Find where the given text appears and provide that cell's center as (x, y) coordinate. 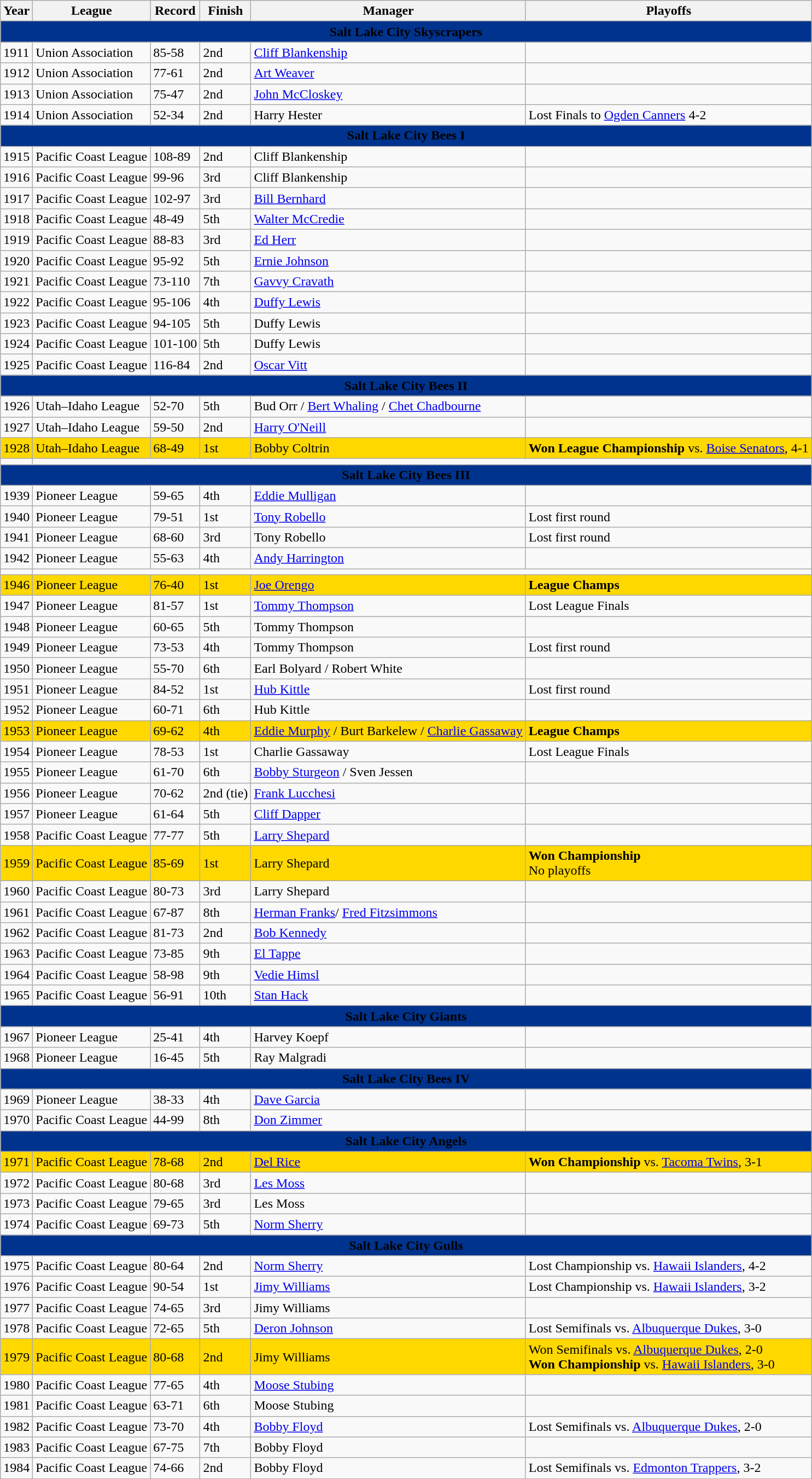
77-61 (175, 73)
1917 (16, 198)
44-99 (175, 1120)
Salt Lake City Bees IV (406, 1079)
76-40 (175, 585)
Salt Lake City Bees I (406, 136)
Charlie Gassaway (388, 752)
80-64 (175, 1266)
Bud Orr / Bert Whaling / Chet Chadbourne (388, 406)
Salt Lake City Giants (406, 1016)
1978 (16, 1329)
68-49 (175, 448)
Playoffs (668, 11)
1913 (16, 94)
Salt Lake City Gulls (406, 1245)
61-70 (175, 772)
74-66 (175, 1468)
Salt Lake City Skyscrapers (406, 32)
1947 (16, 606)
78-68 (175, 1162)
1970 (16, 1120)
1969 (16, 1099)
1954 (16, 752)
Joe Orengo (388, 585)
Harry O'Neill (388, 427)
1973 (16, 1203)
Harvey Koepf (388, 1037)
81-57 (175, 606)
1914 (16, 115)
Herman Franks/ Fred Fitzsimmons (388, 912)
1971 (16, 1162)
Won Semifinals vs. Albuquerque Dukes, 2-0Won Championship vs. Hawaii Islanders, 3-0 (668, 1356)
1983 (16, 1447)
77-77 (175, 835)
73-53 (175, 648)
1940 (16, 516)
John McCloskey (388, 94)
1980 (16, 1385)
1974 (16, 1224)
Ed Herr (388, 240)
1961 (16, 912)
1953 (16, 731)
101-100 (175, 344)
70-62 (175, 793)
1919 (16, 240)
59-50 (175, 427)
72-65 (175, 1329)
Lost Championship vs. Hawaii Islanders, 4-2 (668, 1266)
Salt Lake City Angels (406, 1141)
1951 (16, 689)
1949 (16, 648)
Manager (388, 11)
Stan Hack (388, 995)
Vedie Himsl (388, 975)
48-49 (175, 219)
Eddie Mulligan (388, 496)
85-58 (175, 53)
Harry Hester (388, 115)
1946 (16, 585)
1977 (16, 1308)
Art Weaver (388, 73)
102-97 (175, 198)
1982 (16, 1426)
1964 (16, 975)
1912 (16, 73)
Bobby Sturgeon / Sven Jessen (388, 772)
58-98 (175, 975)
Bob Kennedy (388, 933)
Walter McCredie (388, 219)
Bobby Coltrin (388, 448)
67-87 (175, 912)
League (92, 11)
2nd (tie) (225, 793)
84-52 (175, 689)
1952 (16, 710)
1928 (16, 448)
Frank Lucchesi (388, 793)
1918 (16, 219)
108-89 (175, 156)
90-54 (175, 1287)
78-53 (175, 752)
67-75 (175, 1447)
1957 (16, 814)
73-70 (175, 1426)
1981 (16, 1406)
1942 (16, 558)
63-71 (175, 1406)
16-45 (175, 1058)
88-83 (175, 240)
1963 (16, 954)
80-73 (175, 891)
74-65 (175, 1308)
60-71 (175, 710)
1959 (16, 863)
59-65 (175, 496)
1960 (16, 891)
1916 (16, 177)
Don Zimmer (388, 1120)
1950 (16, 668)
Record (175, 11)
75-47 (175, 94)
1948 (16, 627)
1975 (16, 1266)
1962 (16, 933)
25-41 (175, 1037)
Bill Bernhard (388, 198)
Oscar Vitt (388, 365)
Ernie Johnson (388, 261)
1967 (16, 1037)
Andy Harrington (388, 558)
10th (225, 995)
38-33 (175, 1099)
Lost Championship vs. Hawaii Islanders, 3-2 (668, 1287)
Salt Lake City Bees II (406, 386)
Won ChampionshipNo playoffs (668, 863)
Lost Semifinals vs. Albuquerque Dukes, 2-0 (668, 1426)
1923 (16, 323)
61-64 (175, 814)
Lost Finals to Ogden Canners 4-2 (668, 115)
52-34 (175, 115)
1955 (16, 772)
Finish (225, 11)
1939 (16, 496)
Gavvy Cravath (388, 282)
Dave Garcia (388, 1099)
69-73 (175, 1224)
Del Rice (388, 1162)
56-91 (175, 995)
1976 (16, 1287)
1956 (16, 793)
Deron Johnson (388, 1329)
81-73 (175, 933)
Won Championship vs. Tacoma Twins, 3-1 (668, 1162)
73-85 (175, 954)
99-96 (175, 177)
55-63 (175, 558)
Lost Semifinals vs. Edmonton Trappers, 3-2 (668, 1468)
1958 (16, 835)
Won League Championship vs. Boise Senators, 4-1 (668, 448)
95-92 (175, 261)
68-60 (175, 537)
69-62 (175, 731)
1927 (16, 427)
73-110 (175, 282)
Cliff Dapper (388, 814)
79-51 (175, 516)
1921 (16, 282)
77-65 (175, 1385)
1972 (16, 1183)
85-69 (175, 863)
Salt Lake City Bees III (406, 475)
1922 (16, 302)
El Tappe (388, 954)
1926 (16, 406)
55-70 (175, 668)
116-84 (175, 365)
1965 (16, 995)
Earl Bolyard / Robert White (388, 668)
94-105 (175, 323)
60-65 (175, 627)
95-106 (175, 302)
Ray Malgradi (388, 1058)
1925 (16, 365)
1984 (16, 1468)
1920 (16, 261)
1941 (16, 537)
1979 (16, 1356)
1924 (16, 344)
1968 (16, 1058)
Lost Semifinals vs. Albuquerque Dukes, 3-0 (668, 1329)
79-65 (175, 1203)
52-70 (175, 406)
1915 (16, 156)
Eddie Murphy / Burt Barkelew / Charlie Gassaway (388, 731)
1911 (16, 53)
Year (16, 11)
